Identify which cell holds the provided text, then report its [X, Y] central coordinate. 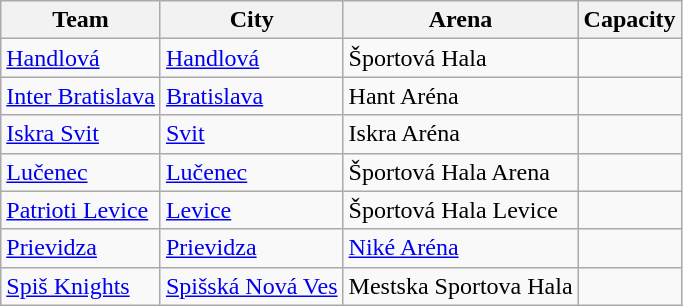
Iskra Svit [81, 134]
Spišská Nová Ves [252, 286]
Svit [252, 134]
Team [81, 20]
Patrioti Levice [81, 210]
Spiš Knights [81, 286]
Niké Aréna [460, 248]
Športová Hala Arena [460, 172]
Capacity [630, 20]
Arena [460, 20]
Športová Hala Levice [460, 210]
Hant Aréna [460, 96]
City [252, 20]
Levice [252, 210]
Iskra Aréna [460, 134]
Mestska Sportova Hala [460, 286]
Športová Hala [460, 58]
Inter Bratislava [81, 96]
Bratislava [252, 96]
